Locate the cell with the specified text and output its [x, y] center coordinate. 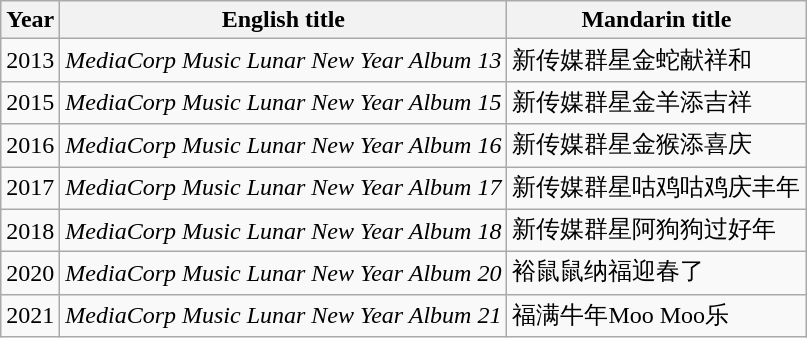
福满牛年Moo Moo乐 [656, 316]
MediaCorp Music Lunar New Year Album 17 [284, 188]
裕鼠鼠纳福迎春了 [656, 274]
MediaCorp Music Lunar New Year Album 18 [284, 230]
2020 [30, 274]
2013 [30, 60]
2016 [30, 146]
MediaCorp Music Lunar New Year Album 16 [284, 146]
2017 [30, 188]
2015 [30, 102]
MediaCorp Music Lunar New Year Album 20 [284, 274]
新传媒群星金蛇献祥和 [656, 60]
新传媒群星咕鸡咕鸡庆丰年 [656, 188]
2021 [30, 316]
新传媒群星金猴添喜庆 [656, 146]
English title [284, 20]
新传媒群星阿狗狗过好年 [656, 230]
Year [30, 20]
MediaCorp Music Lunar New Year Album 13 [284, 60]
MediaCorp Music Lunar New Year Album 15 [284, 102]
新传媒群星金羊添吉祥 [656, 102]
Mandarin title [656, 20]
2018 [30, 230]
MediaCorp Music Lunar New Year Album 21 [284, 316]
